Return the [X, Y] coordinate for the center point of the cell that contains the specified text.  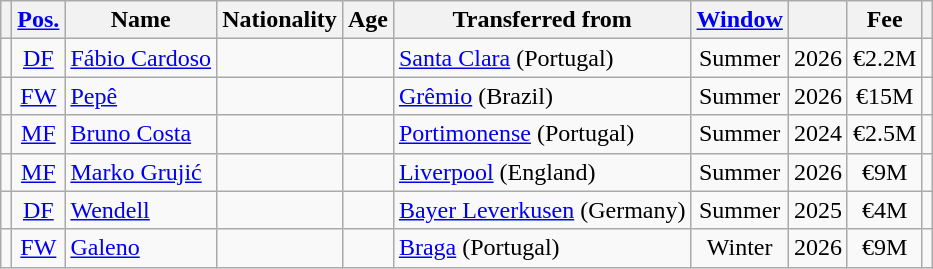
Galeno [141, 248]
Pos. [38, 20]
Nationality [280, 20]
Portimonense (Portugal) [542, 134]
Bruno Costa [141, 134]
2025 [818, 210]
Age [368, 20]
Name [141, 20]
Winter [740, 248]
Transferred from [542, 20]
Pepê [141, 96]
€2.2M [884, 58]
Santa Clara (Portugal) [542, 58]
Liverpool (England) [542, 172]
€15M [884, 96]
Window [740, 20]
Wendell [141, 210]
Marko Grujić [141, 172]
Bayer Leverkusen (Germany) [542, 210]
Fábio Cardoso [141, 58]
Braga (Portugal) [542, 248]
Fee [884, 20]
Grêmio (Brazil) [542, 96]
€2.5M [884, 134]
2024 [818, 134]
€4M [884, 210]
